Scan for the cell matching the given text and deliver its [X, Y] coordinate at center. 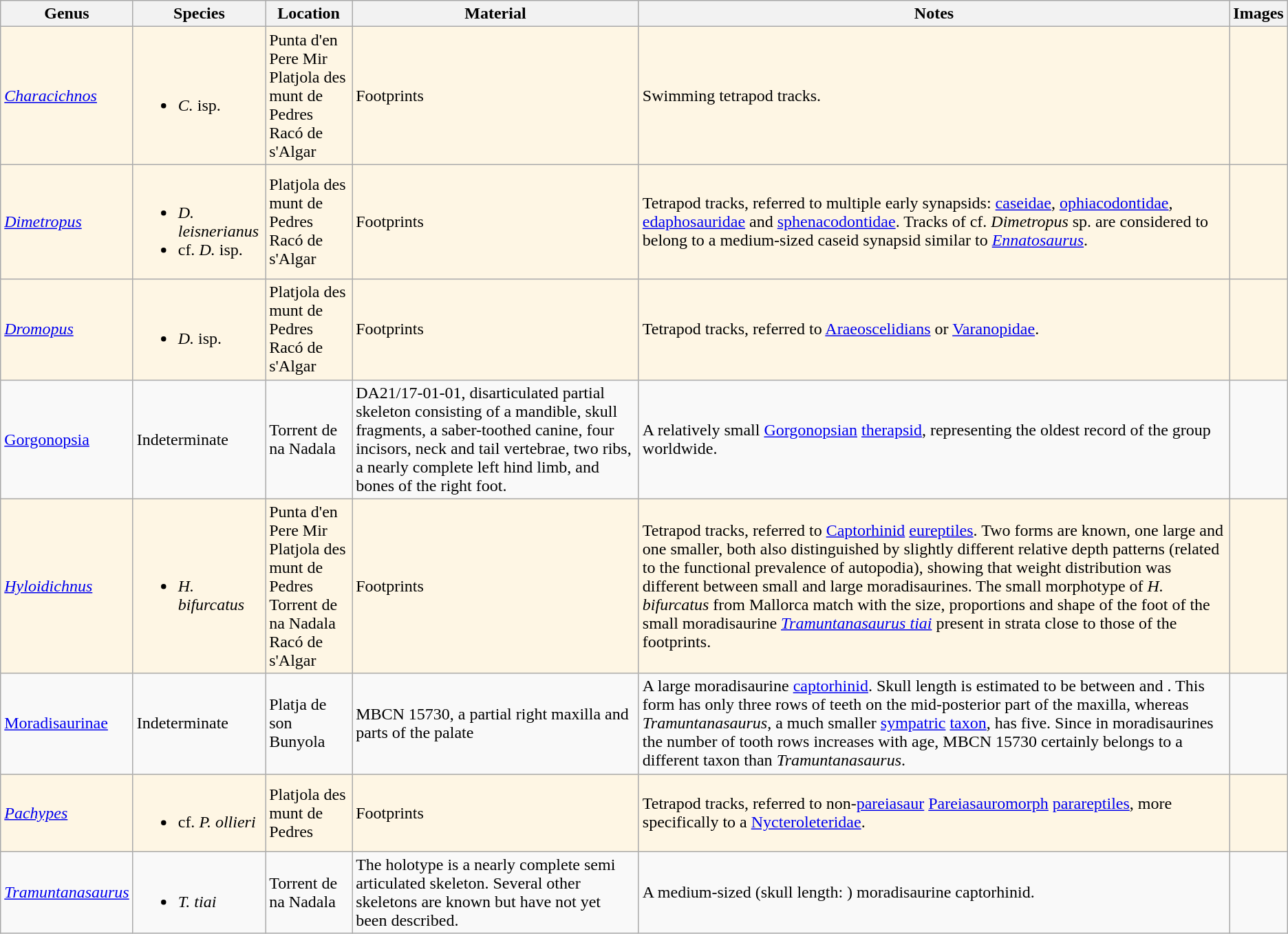
C. isp. [199, 96]
Images [1258, 14]
Tetrapod tracks, referred to Araeoscelidians or Varanopidae. [934, 329]
Swimming tetrapod tracks. [934, 96]
Pachypes [67, 813]
Gorgonopsia [67, 439]
Species [199, 14]
Punta d'en Pere MirPlatjola des munt de PedresTorrent de na NadalaRacó de s'Algar [309, 586]
Characichnos [67, 96]
Tetrapod tracks, referred to non-pareiasaur Pareiasauromorph parareptiles, more specifically to a Nycteroleteridae. [934, 813]
Genus [67, 14]
Notes [934, 14]
Location [309, 14]
Platja de son Bunyola [309, 724]
Punta d'en Pere MirPlatjola des munt de PedresRacó de s'Algar [309, 96]
T. tiai [199, 893]
Dimetropus [67, 221]
cf. P. ollieri [199, 813]
A medium-sized (skull length: ) moradisaurine captorhinid. [934, 893]
MBCN 15730, a partial right maxilla and parts of the palate [495, 724]
Moradisaurinae [67, 724]
Dromopus [67, 329]
H. bifurcatus [199, 586]
A relatively small Gorgonopsian therapsid, representing the oldest record of the group worldwide. [934, 439]
Material [495, 14]
Hyloidichnus [67, 586]
D. leisnerianuscf. D. isp. [199, 221]
D. isp. [199, 329]
Tramuntanasaurus [67, 893]
Platjola des munt de Pedres [309, 813]
The holotype is a nearly complete semi articulated skeleton. Several other skeletons are known but have not yet been described. [495, 893]
